Determine the [X, Y] coordinate at the center of the cell enclosing the given text.  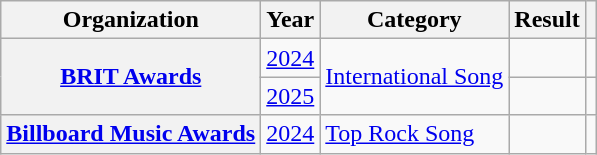
Category [414, 20]
Year [290, 20]
International Song [414, 77]
2025 [290, 96]
Organization [131, 20]
BRIT Awards [131, 77]
Result [547, 20]
Top Rock Song [414, 134]
Billboard Music Awards [131, 134]
